Provide the [X, Y] coordinate of the cell's center where the given text is located.  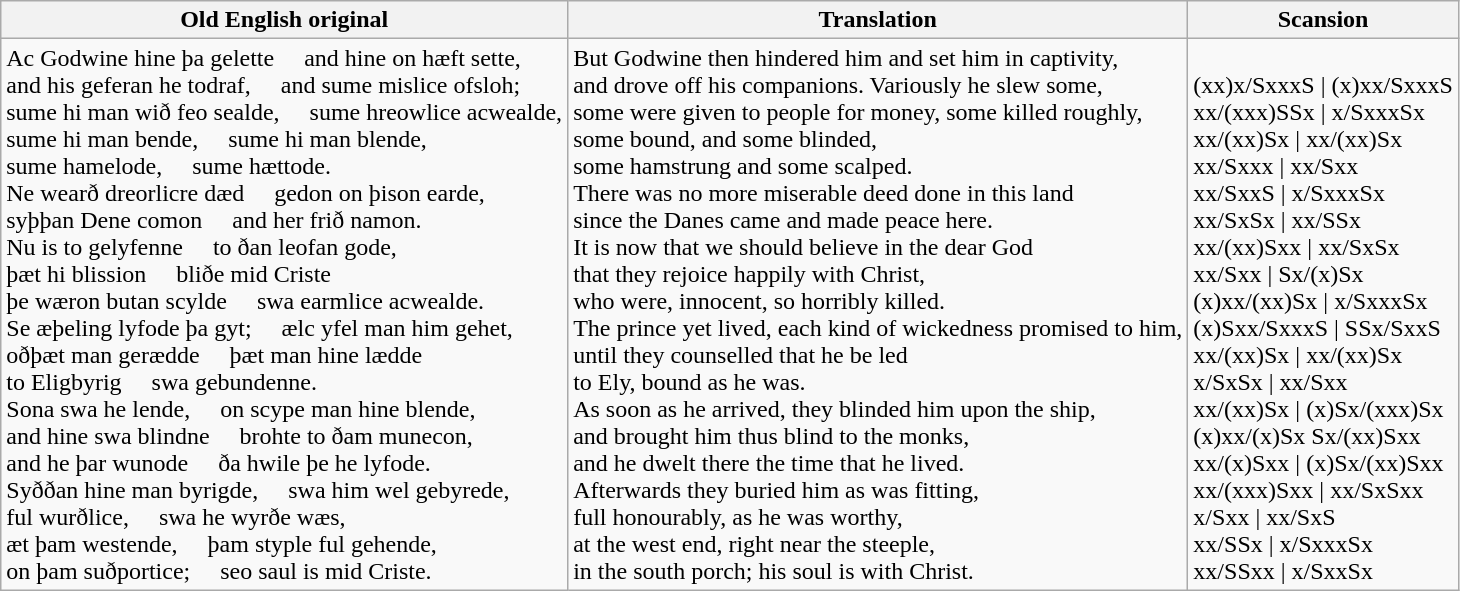
Old English original [284, 20]
Scansion [1324, 20]
Translation [878, 20]
